Detect which cell encompasses the target text, then output its [X, Y] center coordinate. 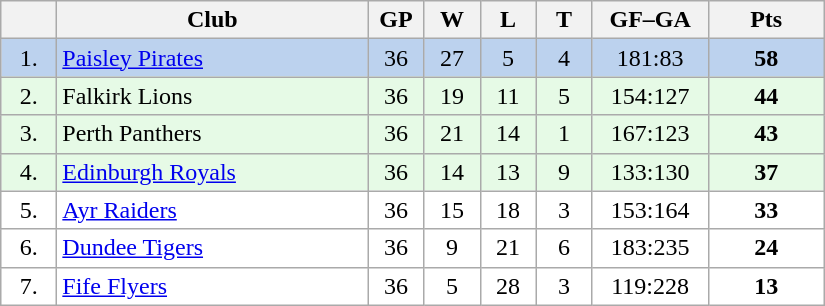
33 [766, 210]
1 [564, 134]
GP [396, 20]
28 [508, 286]
Falkirk Lions [212, 96]
154:127 [650, 96]
2. [29, 96]
133:130 [650, 172]
153:164 [650, 210]
W [452, 20]
11 [508, 96]
T [564, 20]
Fife Flyers [212, 286]
Ayr Raiders [212, 210]
1. [29, 58]
24 [766, 248]
58 [766, 58]
L [508, 20]
Perth Panthers [212, 134]
15 [452, 210]
27 [452, 58]
Paisley Pirates [212, 58]
18 [508, 210]
Dundee Tigers [212, 248]
6 [564, 248]
183:235 [650, 248]
119:228 [650, 286]
4 [564, 58]
5. [29, 210]
37 [766, 172]
167:123 [650, 134]
Edinburgh Royals [212, 172]
43 [766, 134]
3. [29, 134]
7. [29, 286]
19 [452, 96]
44 [766, 96]
6. [29, 248]
Pts [766, 20]
4. [29, 172]
181:83 [650, 58]
GF–GA [650, 20]
Club [212, 20]
